Search for the cell housing the specified text and yield its [x, y] center coordinate. 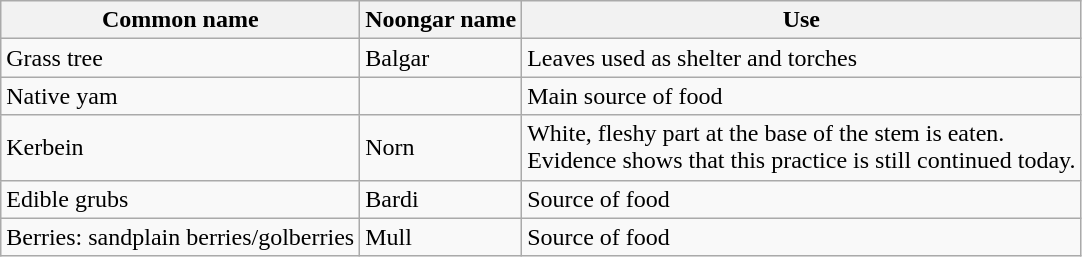
Kerbein [180, 148]
Edible grubs [180, 199]
Noongar name [441, 20]
White, fleshy part at the base of the stem is eaten.Evidence shows that this practice is still continued today. [802, 148]
Balgar [441, 58]
Mull [441, 237]
Grass tree [180, 58]
Main source of food [802, 96]
Leaves used as shelter and torches [802, 58]
Bardi [441, 199]
Use [802, 20]
Berries: sandplain berries/golberries [180, 237]
Native yam [180, 96]
Norn [441, 148]
Common name [180, 20]
